Return (X, Y) of the center of cell containing provided text 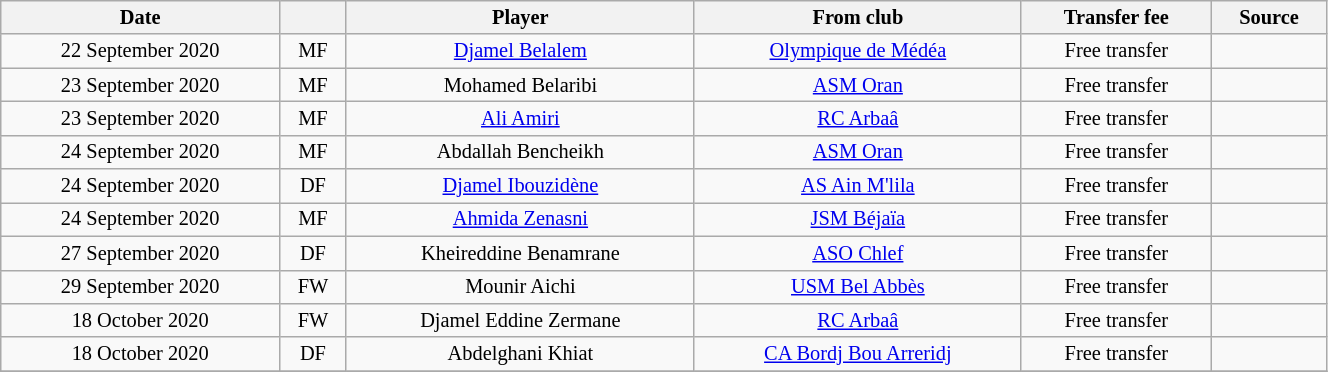
Ali Amiri (520, 118)
ASO Chlef (858, 253)
Date (140, 17)
Djamel Ibouzidène (520, 186)
Mounir Aichi (520, 287)
29 September 2020 (140, 287)
From club (858, 17)
22 September 2020 (140, 51)
Source (1270, 17)
Abdelghani Khiat (520, 354)
JSM Béjaïa (858, 219)
Player (520, 17)
USM Bel Abbès (858, 287)
Djamel Eddine Zermane (520, 320)
Abdallah Bencheikh (520, 152)
Transfer fee (1116, 17)
Ahmida Zenasni (520, 219)
AS Ain M'lila (858, 186)
Mohamed Belaribi (520, 85)
27 September 2020 (140, 253)
Djamel Belalem (520, 51)
CA Bordj Bou Arreridj (858, 354)
Olympique de Médéa (858, 51)
Kheireddine Benamrane (520, 253)
